For the text-containing cell, return its midpoint in (x, y) coordinate format. 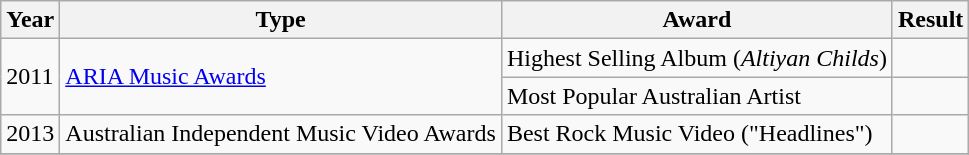
Type (281, 20)
Result (930, 20)
Highest Selling Album (Altiyan Childs) (696, 58)
Award (696, 20)
Best Rock Music Video ("Headlines") (696, 134)
2011 (30, 77)
ARIA Music Awards (281, 77)
2013 (30, 134)
Year (30, 20)
Most Popular Australian Artist (696, 96)
Australian Independent Music Video Awards (281, 134)
